Provide the [x, y] coordinate of the cell's center where the given text is located.  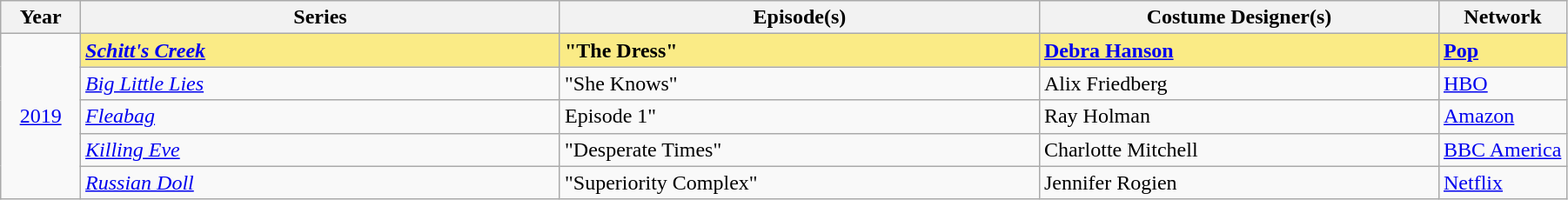
Charlotte Mitchell [1239, 150]
Network [1502, 17]
Jennifer Rogien [1239, 183]
Episode(s) [799, 17]
Big Little Lies [320, 83]
"Superiority Complex" [799, 183]
2019 [41, 117]
Episode 1" [799, 117]
BBC America [1502, 150]
"Desperate Times" [799, 150]
"The Dress" [799, 50]
Ray Holman [1239, 117]
HBO [1502, 83]
Russian Doll [320, 183]
Alix Friedberg [1239, 83]
Pop [1502, 50]
Schitt's Creek [320, 50]
Year [41, 17]
"She Knows" [799, 83]
Fleabag [320, 117]
Netflix [1502, 183]
Killing Eve [320, 150]
Costume Designer(s) [1239, 17]
Amazon [1502, 117]
Debra Hanson [1239, 50]
Series [320, 17]
